Identify which cell holds the provided text, then report its [x, y] central coordinate. 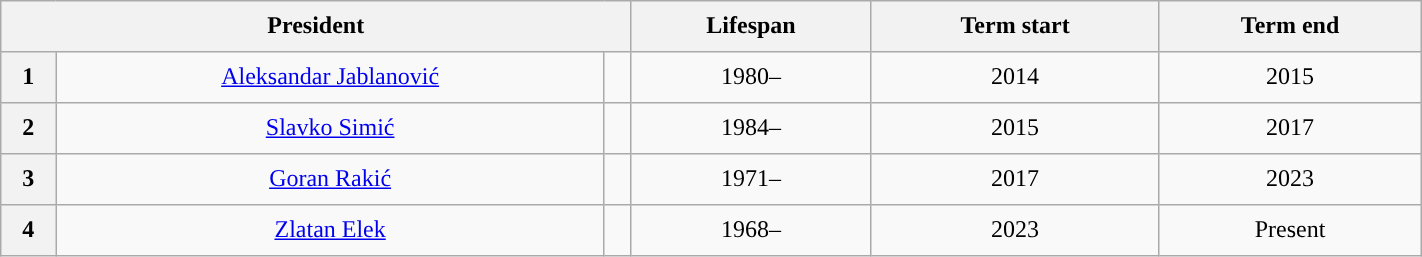
3 [28, 178]
Present [1290, 230]
Zlatan Elek [330, 230]
1980– [751, 78]
1971– [751, 178]
President [316, 26]
1984– [751, 128]
2 [28, 128]
Term end [1290, 26]
Goran Rakić [330, 178]
1968– [751, 230]
2014 [1015, 78]
Lifespan [751, 26]
Term start [1015, 26]
Aleksandar Jablanović [330, 78]
4 [28, 230]
Slavko Simić [330, 128]
1 [28, 78]
